Identify which cell holds the provided text, then report its (X, Y) central coordinate. 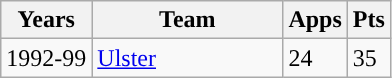
Team (188, 20)
1992-99 (46, 58)
Pts (368, 20)
Apps (315, 20)
24 (315, 58)
Years (46, 20)
Ulster (188, 58)
35 (368, 58)
